Identify which cell holds the provided text, then report its (X, Y) central coordinate. 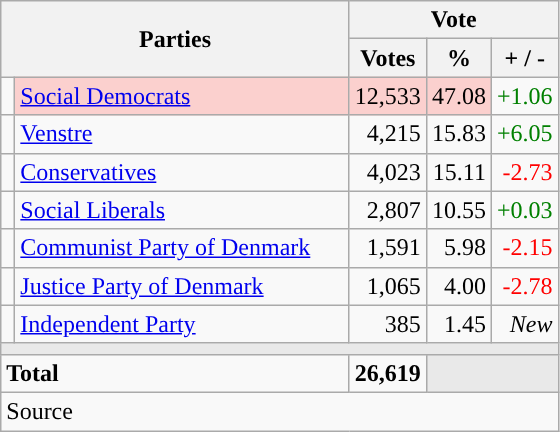
26,619 (388, 373)
Communist Party of Denmark (182, 248)
15.11 (458, 172)
Total (176, 373)
New (524, 324)
-2.15 (524, 248)
Justice Party of Denmark (182, 286)
10.55 (458, 210)
1.45 (458, 324)
Vote (454, 20)
% (458, 58)
5.98 (458, 248)
Parties (176, 39)
Votes (388, 58)
15.83 (458, 134)
-2.78 (524, 286)
-2.73 (524, 172)
1,065 (388, 286)
Conservatives (182, 172)
Social Liberals (182, 210)
+6.05 (524, 134)
385 (388, 324)
4.00 (458, 286)
4,215 (388, 134)
+ / - (524, 58)
2,807 (388, 210)
47.08 (458, 96)
+0.03 (524, 210)
Source (280, 411)
1,591 (388, 248)
4,023 (388, 172)
+1.06 (524, 96)
Social Democrats (182, 96)
Venstre (182, 134)
Independent Party (182, 324)
12,533 (388, 96)
